Search for the cell housing the specified text and yield its (x, y) center coordinate. 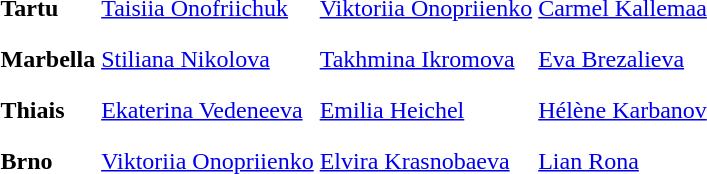
Emilia Heichel (426, 110)
Ekaterina Vedeneeva (208, 110)
Takhmina Ikromova (426, 59)
Stiliana Nikolova (208, 59)
